Scan for the cell matching the given text and deliver its (X, Y) coordinate at center. 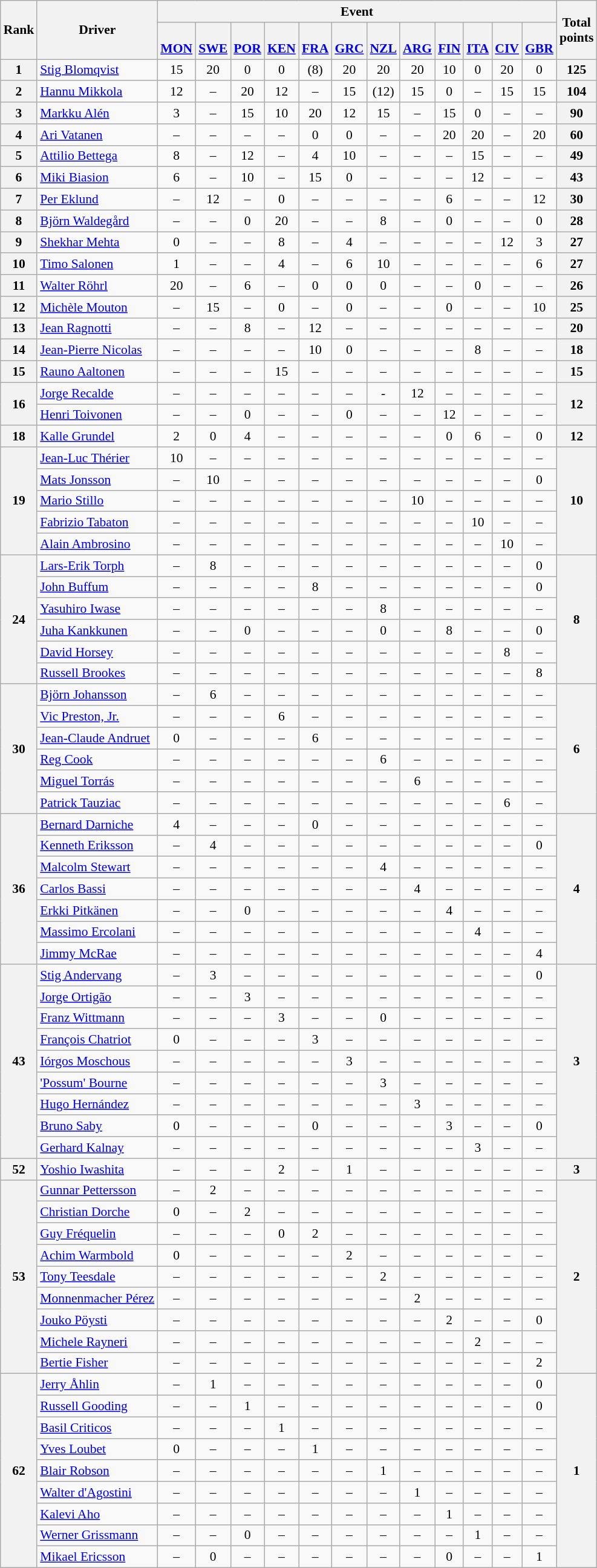
Michele Rayneri (97, 1342)
ARG (417, 41)
25 (577, 307)
Michèle Mouton (97, 307)
125 (577, 70)
Malcolm Stewart (97, 867)
Jean-Luc Thérier (97, 458)
Mario Stillo (97, 501)
26 (577, 286)
Yves Loubet (97, 1449)
Totalpoints (577, 30)
53 (19, 1276)
Bernard Darniche (97, 825)
(12) (383, 92)
GRC (349, 41)
Guy Fréquelin (97, 1234)
Gerhard Kalnay (97, 1148)
Hannu Mikkola (97, 92)
16 (19, 404)
Björn Waldegård (97, 221)
Russell Gooding (97, 1406)
CIV (507, 41)
49 (577, 156)
Gunnar Pettersson (97, 1191)
24 (19, 619)
Rank (19, 30)
Erkki Pitkänen (97, 910)
Miguel Torrás (97, 782)
7 (19, 200)
Fabrizio Tabaton (97, 523)
SWE (213, 41)
Björn Johansson (97, 695)
Achim Warmbold (97, 1255)
Jorge Recalde (97, 393)
60 (577, 135)
Werner Grissmann (97, 1535)
Mats Jonsson (97, 480)
Stig Blomqvist (97, 70)
Iórgos Moschous (97, 1062)
Walter Röhrl (97, 286)
13 (19, 328)
Rauno Aaltonen (97, 372)
Basil Criticos (97, 1428)
François Chatriot (97, 1040)
Jerry Åhlin (97, 1385)
Yoshio Iwashita (97, 1169)
Driver (97, 30)
62 (19, 1471)
Jimmy McRae (97, 954)
9 (19, 243)
Russell Brookes (97, 673)
Reg Cook (97, 760)
Shekhar Mehta (97, 243)
Walter d'Agostini (97, 1492)
MON (177, 41)
Jean-Claude Andruet (97, 738)
Markku Alén (97, 113)
Jouko Pöysti (97, 1320)
Franz Wittmann (97, 1018)
Yasuhiro Iwase (97, 609)
104 (577, 92)
Attilio Bettega (97, 156)
Kenneth Eriksson (97, 846)
Kalle Grundel (97, 437)
14 (19, 350)
Per Eklund (97, 200)
52 (19, 1169)
28 (577, 221)
Blair Robson (97, 1471)
John Buffum (97, 587)
'Possum' Bourne (97, 1083)
Miki Biasion (97, 178)
Carlos Bassi (97, 889)
Bertie Fisher (97, 1363)
Timo Salonen (97, 264)
11 (19, 286)
David Horsey (97, 652)
- (383, 393)
POR (247, 41)
19 (19, 501)
5 (19, 156)
Patrick Tauziac (97, 803)
FRA (315, 41)
Bruno Saby (97, 1126)
90 (577, 113)
Tony Teesdale (97, 1277)
Lars-Erik Torph (97, 566)
Hugo Hernández (97, 1105)
(8) (315, 70)
Stig Andervang (97, 975)
Ari Vatanen (97, 135)
Henri Toivonen (97, 415)
Alain Ambrosino (97, 544)
Jean-Pierre Nicolas (97, 350)
36 (19, 889)
Massimo Ercolani (97, 932)
Monnenmacher Pérez (97, 1299)
ITA (478, 41)
NZL (383, 41)
Christian Dorche (97, 1212)
Mikael Ericsson (97, 1557)
FIN (449, 41)
Vic Preston, Jr. (97, 717)
Jean Ragnotti (97, 328)
Kalevi Aho (97, 1514)
Juha Kankkunen (97, 630)
Event (357, 11)
Jorge Ortigão (97, 997)
GBR (540, 41)
KEN (282, 41)
